Locate the cell with the specified text and output its (x, y) center coordinate. 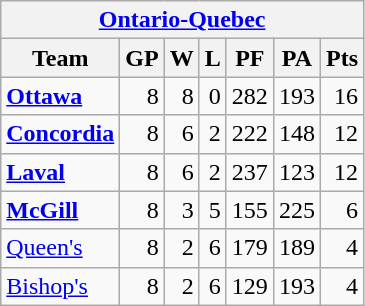
McGill (60, 210)
148 (296, 134)
16 (342, 96)
222 (250, 134)
GP (142, 58)
0 (212, 96)
225 (296, 210)
Ontario-Quebec (182, 20)
282 (250, 96)
Ottawa (60, 96)
129 (250, 286)
L (212, 58)
155 (250, 210)
3 (182, 210)
5 (212, 210)
Team (60, 58)
Bishop's (60, 286)
179 (250, 248)
PA (296, 58)
237 (250, 172)
Laval (60, 172)
189 (296, 248)
PF (250, 58)
W (182, 58)
Concordia (60, 134)
Queen's (60, 248)
123 (296, 172)
Pts (342, 58)
